Provide the (x, y) coordinate of the cell's center where the given text is located.  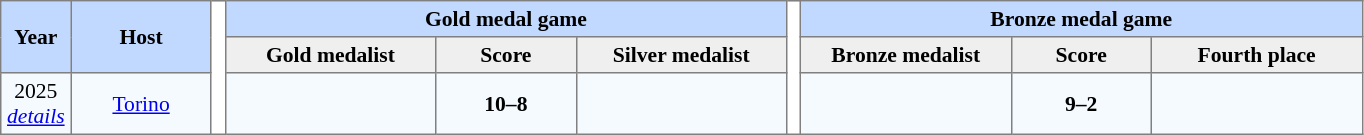
10–8 (506, 104)
2025details (36, 104)
Bronze medal game (1082, 19)
9–2 (1081, 104)
Year (36, 37)
Torino (141, 104)
Bronze medalist (906, 55)
Gold medal game (506, 19)
Silver medalist (681, 55)
Gold medalist (330, 55)
Host (141, 37)
Fourth place (1256, 55)
